For the text-containing cell, return its midpoint in (X, Y) coordinate format. 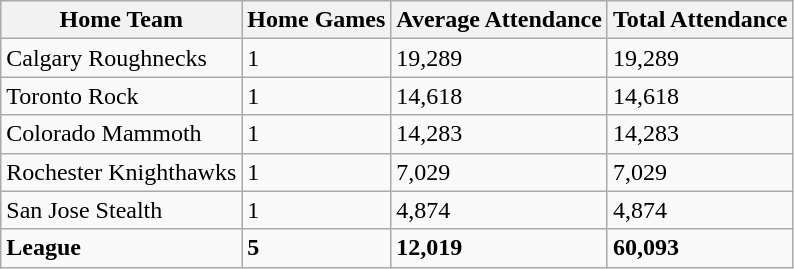
San Jose Stealth (122, 210)
League (122, 248)
60,093 (700, 248)
5 (316, 248)
Home Team (122, 20)
Total Attendance (700, 20)
Calgary Roughnecks (122, 58)
12,019 (500, 248)
Average Attendance (500, 20)
Home Games (316, 20)
Rochester Knighthawks (122, 172)
Colorado Mammoth (122, 134)
Toronto Rock (122, 96)
